Return the [x, y] coordinate for the center point of the cell that contains the specified text.  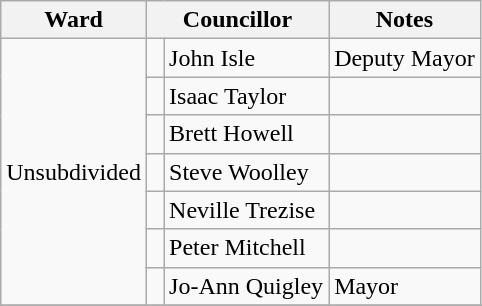
Deputy Mayor [405, 58]
Ward [74, 20]
Isaac Taylor [246, 96]
Mayor [405, 286]
Steve Woolley [246, 172]
Unsubdivided [74, 172]
Jo-Ann Quigley [246, 286]
John Isle [246, 58]
Brett Howell [246, 134]
Neville Trezise [246, 210]
Councillor [237, 20]
Notes [405, 20]
Peter Mitchell [246, 248]
